From the cell containing the given text, extract its center point as (x, y) coordinate. 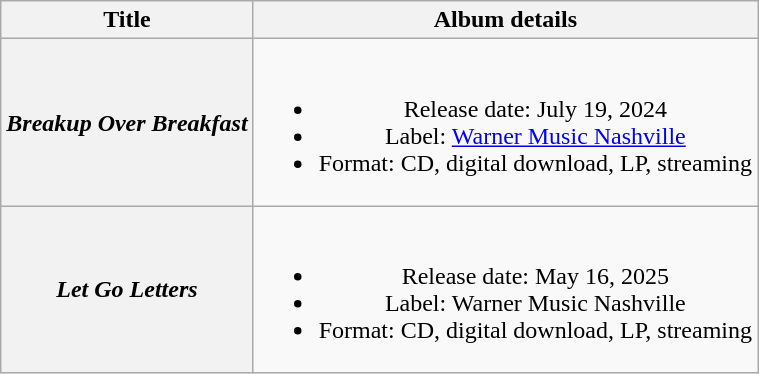
Breakup Over Breakfast (127, 122)
Let Go Letters (127, 290)
Title (127, 20)
Album details (505, 20)
Release date: May 16, 2025Label: Warner Music NashvilleFormat: CD, digital download, LP, streaming (505, 290)
Release date: July 19, 2024Label: Warner Music NashvilleFormat: CD, digital download, LP, streaming (505, 122)
